Locate the cell with the specified text and output its (X, Y) center coordinate. 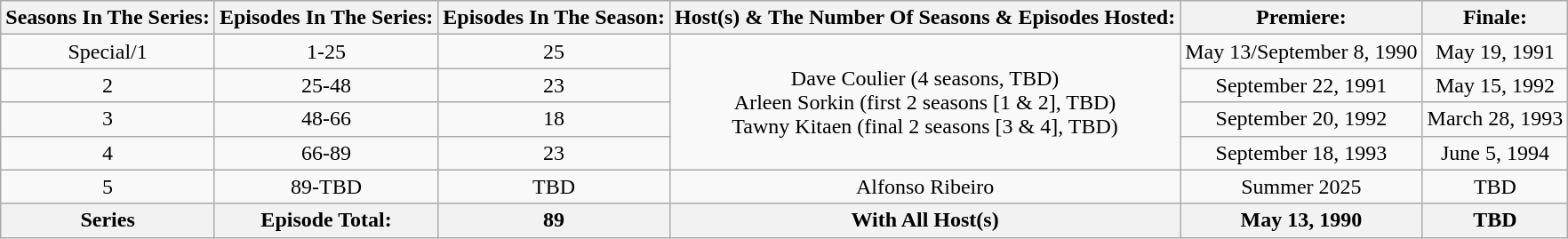
Dave Coulier (4 seasons, TBD) Arleen Sorkin (first 2 seasons [1 & 2], TBD)Tawny Kitaen (final 2 seasons [3 & 4], TBD) (924, 102)
September 22, 1991 (1301, 85)
Seasons In The Series: (108, 18)
May 19, 1991 (1495, 52)
5 (108, 187)
Episode Total: (325, 220)
Special/1 (108, 52)
Premiere: (1301, 18)
With All Host(s) (924, 220)
1-25 (325, 52)
Series (108, 220)
June 5, 1994 (1495, 153)
September 20, 1992 (1301, 119)
September 18, 1993 (1301, 153)
May 13, 1990 (1301, 220)
4 (108, 153)
Host(s) & The Number Of Seasons & Episodes Hosted: (924, 18)
89 (555, 220)
89-TBD (325, 187)
2 (108, 85)
48-66 (325, 119)
Summer 2025 (1301, 187)
March 28, 1993 (1495, 119)
66-89 (325, 153)
25-48 (325, 85)
3 (108, 119)
18 (555, 119)
May 15, 1992 (1495, 85)
Episodes In The Season: (555, 18)
Finale: (1495, 18)
May 13/September 8, 1990 (1301, 52)
Episodes In The Series: (325, 18)
25 (555, 52)
Alfonso Ribeiro (924, 187)
